Determine the (x, y) coordinate at the center of the cell enclosing the given text.  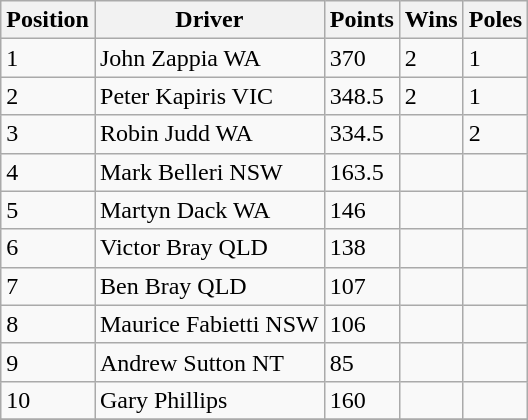
9 (48, 362)
146 (362, 210)
138 (362, 248)
Peter Kapiris VIC (209, 96)
Ben Bray QLD (209, 286)
163.5 (362, 172)
Victor Bray QLD (209, 248)
334.5 (362, 134)
8 (48, 324)
Andrew Sutton NT (209, 362)
348.5 (362, 96)
5 (48, 210)
106 (362, 324)
Poles (495, 20)
Martyn Dack WA (209, 210)
Maurice Fabietti NSW (209, 324)
10 (48, 400)
107 (362, 286)
4 (48, 172)
85 (362, 362)
6 (48, 248)
3 (48, 134)
Driver (209, 20)
John Zappia WA (209, 58)
Gary Phillips (209, 400)
160 (362, 400)
Position (48, 20)
Wins (431, 20)
Mark Belleri NSW (209, 172)
370 (362, 58)
Robin Judd WA (209, 134)
Points (362, 20)
7 (48, 286)
